Capture the cell that displays the provided text and extract its (x, y) central coordinate. 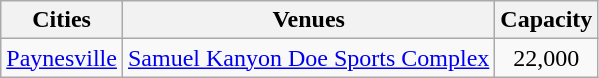
Samuel Kanyon Doe Sports Complex (308, 58)
22,000 (546, 58)
Capacity (546, 20)
Cities (62, 20)
Paynesville (62, 58)
Venues (308, 20)
